Identify which cell holds the provided text, then report its (X, Y) central coordinate. 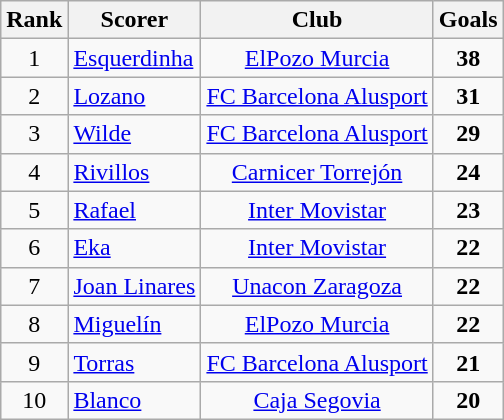
10 (34, 400)
Miguelín (134, 324)
23 (468, 210)
9 (34, 362)
Caja Segovia (317, 400)
20 (468, 400)
Rafael (134, 210)
21 (468, 362)
Carnicer Torrejón (317, 172)
Club (317, 20)
31 (468, 96)
1 (34, 58)
Joan Linares (134, 286)
29 (468, 134)
Esquerdinha (134, 58)
8 (34, 324)
6 (34, 248)
3 (34, 134)
7 (34, 286)
Unacon Zaragoza (317, 286)
5 (34, 210)
Goals (468, 20)
Torras (134, 362)
Eka (134, 248)
38 (468, 58)
Scorer (134, 20)
Wilde (134, 134)
Blanco (134, 400)
24 (468, 172)
2 (34, 96)
Rank (34, 20)
4 (34, 172)
Rivillos (134, 172)
Lozano (134, 96)
